Locate the cell with the specified text and output its [X, Y] center coordinate. 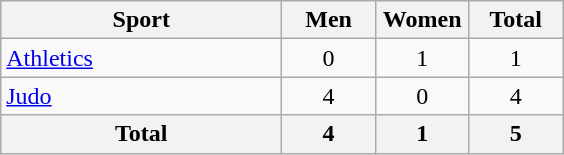
Women [422, 20]
Judo [142, 96]
5 [516, 134]
Athletics [142, 58]
Sport [142, 20]
Men [329, 20]
